Find where the given text appears and provide that cell's center as [X, Y] coordinate. 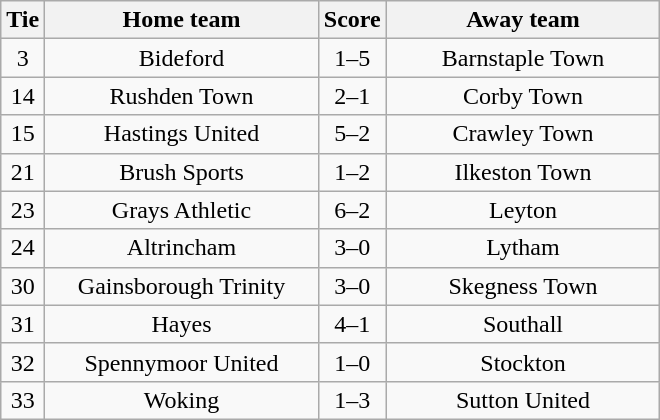
Ilkeston Town [523, 172]
14 [23, 96]
Southall [523, 324]
Corby Town [523, 96]
2–1 [352, 96]
Woking [182, 400]
Away team [523, 20]
Sutton United [523, 400]
31 [23, 324]
Leyton [523, 210]
Hayes [182, 324]
Tie [23, 20]
4–1 [352, 324]
Barnstaple Town [523, 58]
3 [23, 58]
Gainsborough Trinity [182, 286]
Spennymoor United [182, 362]
24 [23, 248]
1–2 [352, 172]
33 [23, 400]
Crawley Town [523, 134]
32 [23, 362]
1–5 [352, 58]
30 [23, 286]
Stockton [523, 362]
1–0 [352, 362]
Altrincham [182, 248]
1–3 [352, 400]
5–2 [352, 134]
21 [23, 172]
Grays Athletic [182, 210]
Rushden Town [182, 96]
Bideford [182, 58]
Hastings United [182, 134]
Skegness Town [523, 286]
Brush Sports [182, 172]
Home team [182, 20]
15 [23, 134]
Score [352, 20]
6–2 [352, 210]
Lytham [523, 248]
23 [23, 210]
